Extract the [x, y] coordinate from the center of the cell holding the provided text.  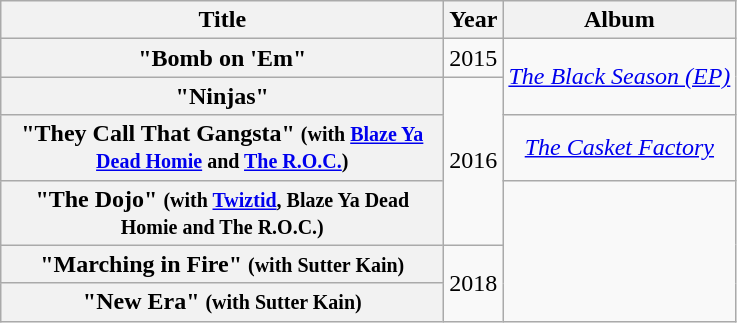
"They Call That Gangsta" (with Blaze Ya Dead Homie and The R.O.C.) [222, 148]
Year [474, 20]
2016 [474, 161]
"The Dojo" (with Twiztid, Blaze Ya Dead Homie and The R.O.C.) [222, 212]
"Bomb on 'Em" [222, 58]
"Ninjas" [222, 96]
Album [620, 20]
"Marching in Fire" (with Sutter Kain) [222, 264]
2015 [474, 58]
Title [222, 20]
The Black Season (EP) [620, 77]
2018 [474, 283]
The Casket Factory [620, 148]
"New Era" (with Sutter Kain) [222, 302]
